Return (X, Y) of the center of cell containing provided text 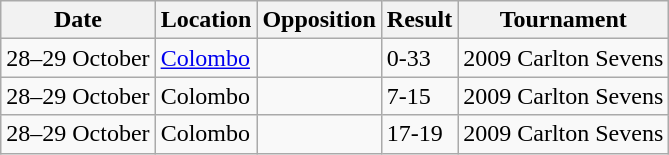
Result (419, 20)
7-15 (419, 96)
Tournament (564, 20)
Opposition (319, 20)
17-19 (419, 134)
Date (78, 20)
Location (206, 20)
0-33 (419, 58)
